For the text-containing cell, return its midpoint in [X, Y] coordinate format. 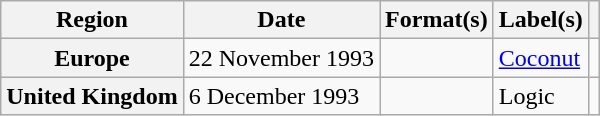
Coconut [540, 58]
Europe [92, 58]
Label(s) [540, 20]
Region [92, 20]
Format(s) [437, 20]
United Kingdom [92, 96]
6 December 1993 [281, 96]
Logic [540, 96]
22 November 1993 [281, 58]
Date [281, 20]
